Identify which cell holds the provided text, then report its [x, y] central coordinate. 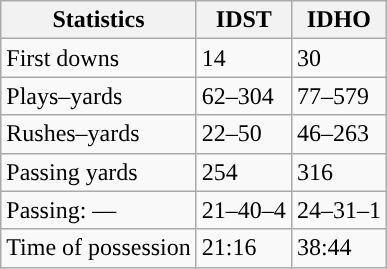
Passing yards [99, 172]
77–579 [338, 96]
21:16 [244, 248]
Time of possession [99, 248]
21–40–4 [244, 210]
Passing: –– [99, 210]
62–304 [244, 96]
316 [338, 172]
IDHO [338, 20]
Rushes–yards [99, 134]
22–50 [244, 134]
14 [244, 58]
Statistics [99, 20]
30 [338, 58]
IDST [244, 20]
Plays–yards [99, 96]
46–263 [338, 134]
254 [244, 172]
24–31–1 [338, 210]
First downs [99, 58]
38:44 [338, 248]
